Extract the [x, y] coordinate from the center of the cell holding the provided text.  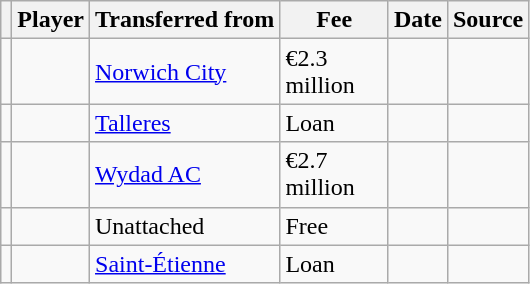
Transferred from [185, 20]
Date [418, 20]
Wydad AC [185, 174]
€2.3 million [334, 72]
Norwich City [185, 72]
Saint-Étienne [185, 264]
Fee [334, 20]
€2.7 million [334, 174]
Free [334, 226]
Unattached [185, 226]
Talleres [185, 123]
Player [51, 20]
Source [488, 20]
